Determine the (X, Y) coordinate at the center of the cell enclosing the given text.  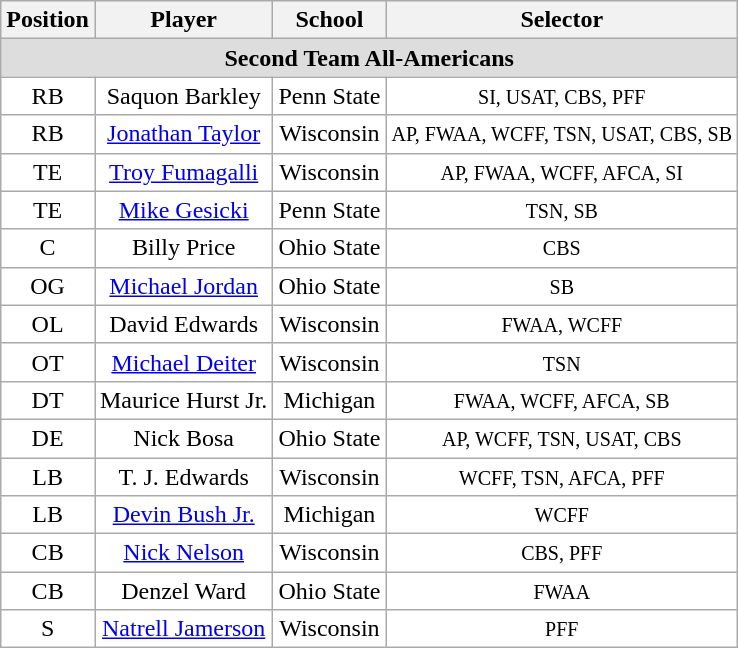
FWAA, WCFF (562, 324)
Player (183, 20)
Devin Bush Jr. (183, 515)
FWAA, WCFF, AFCA, SB (562, 400)
Saquon Barkley (183, 96)
TSN, SB (562, 210)
Michael Deiter (183, 362)
Maurice Hurst Jr. (183, 400)
School (330, 20)
Second Team All-Americans (370, 58)
David Edwards (183, 324)
SB (562, 286)
Billy Price (183, 248)
OG (48, 286)
AP, WCFF, TSN, USAT, CBS (562, 438)
SI, USAT, CBS, PFF (562, 96)
OL (48, 324)
S (48, 629)
TSN (562, 362)
DE (48, 438)
OT (48, 362)
Nick Nelson (183, 553)
CBS, PFF (562, 553)
AP, FWAA, WCFF, AFCA, SI (562, 172)
WCFF, TSN, AFCA, PFF (562, 477)
WCFF (562, 515)
C (48, 248)
Selector (562, 20)
Nick Bosa (183, 438)
CBS (562, 248)
FWAA (562, 591)
T. J. Edwards (183, 477)
Natrell Jamerson (183, 629)
Mike Gesicki (183, 210)
DT (48, 400)
Jonathan Taylor (183, 134)
Michael Jordan (183, 286)
Denzel Ward (183, 591)
Troy Fumagalli (183, 172)
AP, FWAA, WCFF, TSN, USAT, CBS, SB (562, 134)
Position (48, 20)
PFF (562, 629)
